Capture the cell that displays the provided text and extract its (x, y) central coordinate. 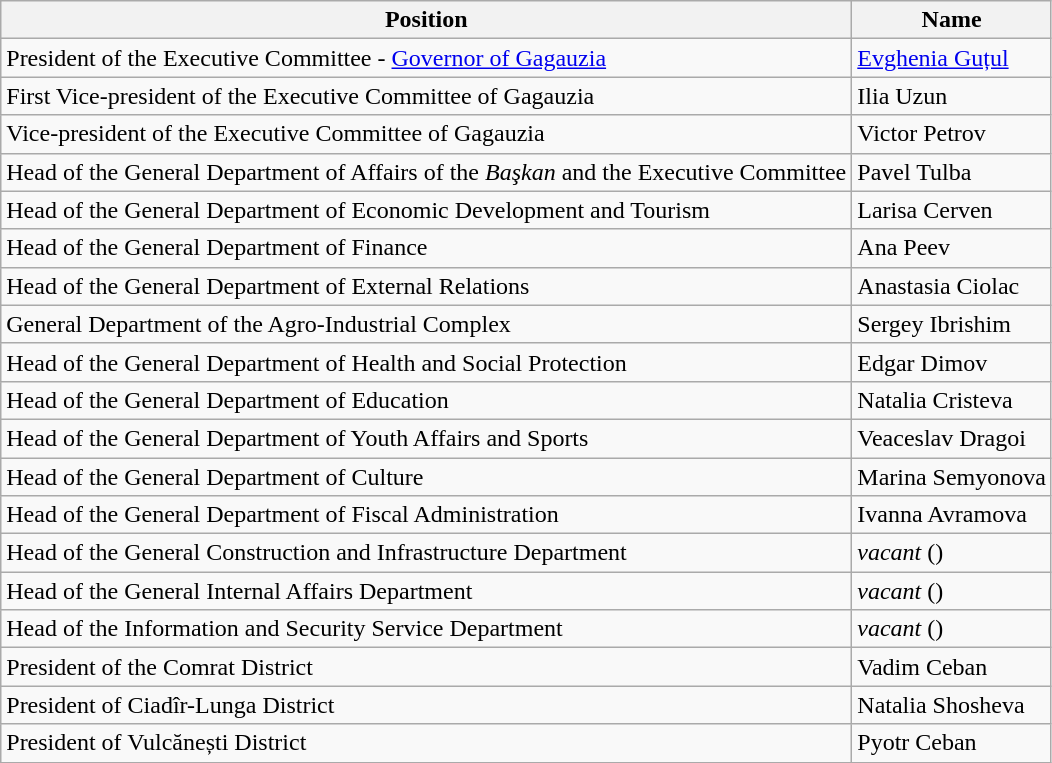
Vadim Ceban (952, 667)
Head of the General Department of Education (426, 400)
Veaceslav Dragoi (952, 438)
Head of the Information and Security Service Department (426, 629)
President of Ciadîr-Lunga District (426, 705)
Head of the General Department of Health and Social Protection (426, 362)
Head of the General Construction and Infrastructure Department (426, 553)
Position (426, 20)
Name (952, 20)
Natalia Shosheva (952, 705)
Head of the General Department of Youth Affairs and Sports (426, 438)
Head of the General Department of Finance (426, 248)
Pavel Tulba (952, 172)
Ivanna Avramova (952, 515)
Head of the General Department of Culture (426, 477)
Natalia Cristeva (952, 400)
Edgar Dimov (952, 362)
First Vice-president of the Executive Committee of Gagauzia (426, 96)
Marina Semyonova (952, 477)
Victor Petrov (952, 134)
Ilia Uzun (952, 96)
Anastasia Ciolac (952, 286)
Head of the General Department of Fiscal Administration (426, 515)
Head of the General Department of Economic Development and Tourism (426, 210)
Head of the General Internal Affairs Department (426, 591)
Ana Peev (952, 248)
Head of the General Department of Affairs of the Başkan and the Executive Committee (426, 172)
Head of the General Department of External Relations (426, 286)
President of Vulcănești District (426, 743)
Sergey Ibrishim (952, 324)
Pyotr Ceban (952, 743)
Vice-president of the Executive Committee of Gagauzia (426, 134)
Evghenia Guțul (952, 58)
Larisa Cerven (952, 210)
President of the Executive Committee - Governor of Gagauzia (426, 58)
President of the Comrat District (426, 667)
General Department of the Agro-Industrial Complex (426, 324)
